From the cell containing the given text, extract its center point as (x, y) coordinate. 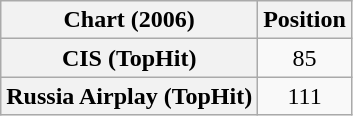
Position (305, 20)
111 (305, 96)
Chart (2006) (130, 20)
Russia Airplay (TopHit) (130, 96)
CIS (TopHit) (130, 58)
85 (305, 58)
